Identify which cell holds the provided text, then report its [X, Y] central coordinate. 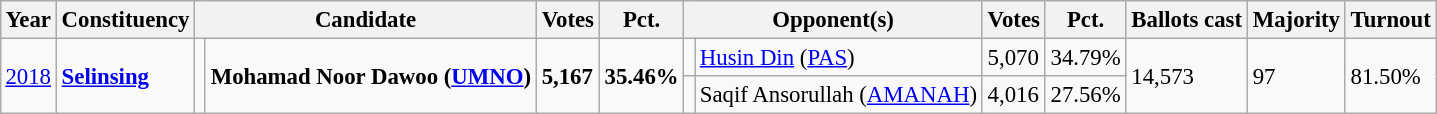
Year [28, 20]
Saqif Ansorullah (AMANAH) [838, 95]
5,070 [1014, 57]
4,016 [1014, 95]
35.46% [642, 76]
Ballots cast [1186, 20]
14,573 [1186, 76]
Turnout [1390, 20]
Majority [1296, 20]
27.56% [1086, 95]
2018 [28, 76]
Candidate [366, 20]
Mohamad Noor Dawoo (UMNO) [370, 76]
34.79% [1086, 57]
81.50% [1390, 76]
Constituency [125, 20]
5,167 [568, 76]
Opponent(s) [833, 20]
Husin Din (PAS) [838, 57]
Selinsing [125, 76]
97 [1296, 76]
